Provide the [X, Y] coordinate of the cell's center where the given text is located.  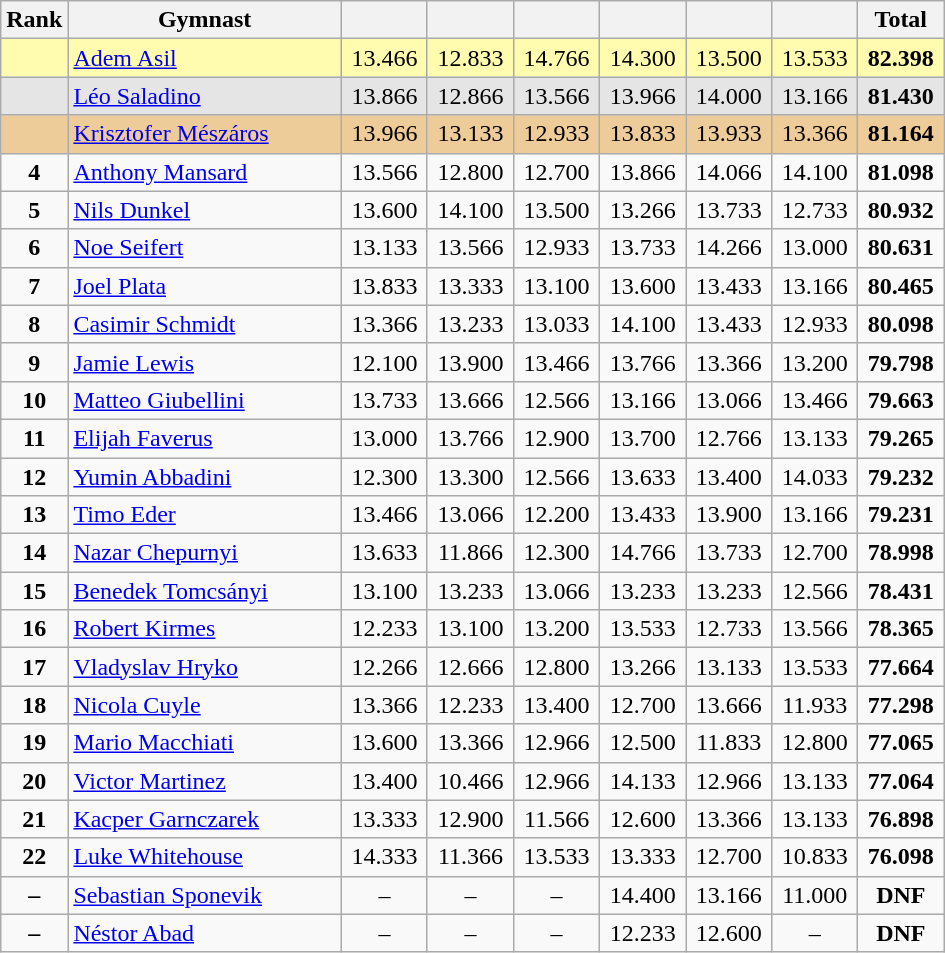
14.033 [815, 477]
Total [901, 20]
Vladyslav Hryko [205, 667]
Anthony Mansard [205, 172]
14.400 [643, 895]
12.766 [729, 438]
14.300 [643, 58]
76.898 [901, 819]
11 [34, 438]
Krisztofer Mészáros [205, 134]
13.700 [643, 438]
Gymnast [205, 20]
78.431 [901, 591]
12.500 [643, 743]
Kacper Garnczarek [205, 819]
Matteo Giubellini [205, 400]
14.066 [729, 172]
81.098 [901, 172]
21 [34, 819]
13.933 [729, 134]
Mario Macchiati [205, 743]
79.232 [901, 477]
14.333 [384, 857]
13 [34, 515]
Noe Seifert [205, 248]
11.866 [470, 553]
Elijah Faverus [205, 438]
Timo Eder [205, 515]
7 [34, 286]
11.000 [815, 895]
Adem Asil [205, 58]
Victor Martinez [205, 781]
12.833 [470, 58]
Casimir Schmidt [205, 324]
11.833 [729, 743]
15 [34, 591]
9 [34, 362]
10.833 [815, 857]
80.932 [901, 210]
10.466 [470, 781]
6 [34, 248]
12.666 [470, 667]
11.933 [815, 705]
Léo Saladino [205, 96]
19 [34, 743]
80.098 [901, 324]
Rank [34, 20]
11.366 [470, 857]
17 [34, 667]
12 [34, 477]
80.631 [901, 248]
Jamie Lewis [205, 362]
14.133 [643, 781]
4 [34, 172]
22 [34, 857]
Luke Whitehouse [205, 857]
16 [34, 629]
77.664 [901, 667]
12.266 [384, 667]
78.365 [901, 629]
77.064 [901, 781]
79.265 [901, 438]
14.266 [729, 248]
5 [34, 210]
Nicola Cuyle [205, 705]
18 [34, 705]
Joel Plata [205, 286]
81.164 [901, 134]
14 [34, 553]
79.231 [901, 515]
8 [34, 324]
13.300 [470, 477]
12.200 [557, 515]
77.298 [901, 705]
11.566 [557, 819]
76.098 [901, 857]
Benedek Tomcsányi [205, 591]
77.065 [901, 743]
12.866 [470, 96]
80.465 [901, 286]
79.798 [901, 362]
82.398 [901, 58]
Robert Kirmes [205, 629]
81.430 [901, 96]
Nazar Chepurnyi [205, 553]
Sebastian Sponevik [205, 895]
Yumin Abbadini [205, 477]
78.998 [901, 553]
Nils Dunkel [205, 210]
Néstor Abad [205, 933]
12.100 [384, 362]
14.000 [729, 96]
79.663 [901, 400]
20 [34, 781]
10 [34, 400]
13.033 [557, 324]
